Scan for the cell matching the given text and deliver its [X, Y] coordinate at center. 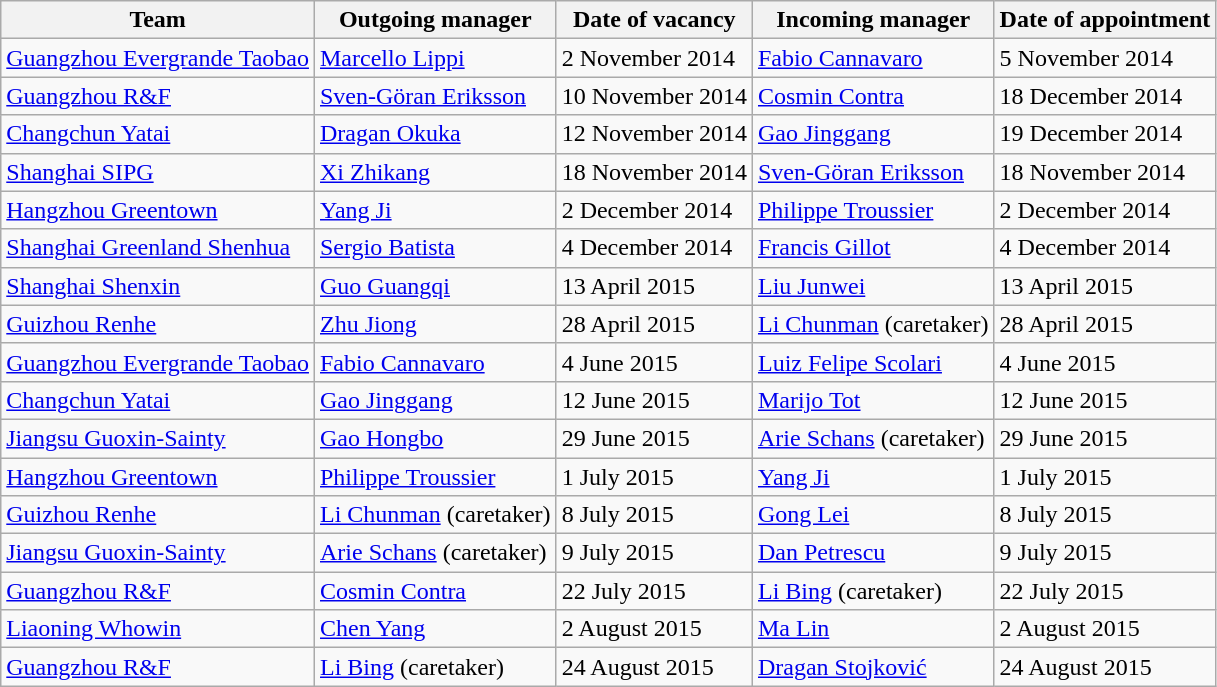
18 December 2014 [1105, 96]
12 November 2014 [654, 134]
2 November 2014 [654, 58]
Outgoing manager [435, 20]
5 November 2014 [1105, 58]
Dragan Stojković [873, 667]
Luiz Felipe Scolari [873, 362]
Date of appointment [1105, 20]
Liaoning Whowin [158, 629]
Xi Zhikang [435, 172]
Gong Lei [873, 515]
Dan Petrescu [873, 553]
Marijo Tot [873, 400]
Shanghai Shenxin [158, 286]
Sergio Batista [435, 248]
Incoming manager [873, 20]
Gao Hongbo [435, 438]
Shanghai SIPG [158, 172]
Dragan Okuka [435, 134]
Shanghai Greenland Shenhua [158, 248]
Liu Junwei [873, 286]
Guo Guangqi [435, 286]
Team [158, 20]
10 November 2014 [654, 96]
Date of vacancy [654, 20]
Ma Lin [873, 629]
Francis Gillot [873, 248]
Marcello Lippi [435, 58]
19 December 2014 [1105, 134]
Chen Yang [435, 629]
Zhu Jiong [435, 324]
